Search for the cell housing the specified text and yield its [x, y] center coordinate. 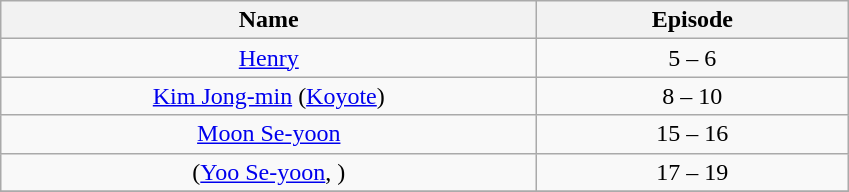
Moon Se-yoon [269, 134]
Kim Jong-min (Koyote) [269, 96]
Episode [692, 20]
Name [269, 20]
17 – 19 [692, 172]
(Yoo Se-yoon, ) [269, 172]
15 – 16 [692, 134]
8 – 10 [692, 96]
Henry [269, 58]
5 – 6 [692, 58]
